Return [x, y] of the center of cell containing provided text 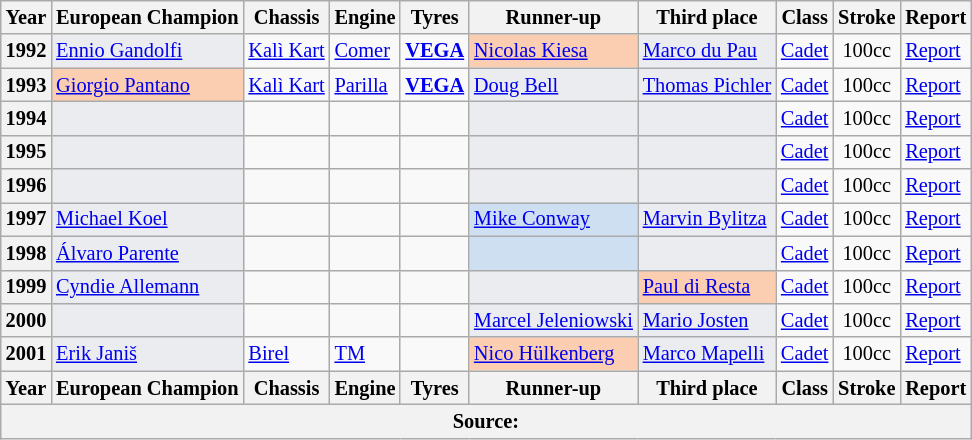
Parilla [366, 85]
Mike Conway [554, 219]
Thomas Pichler [707, 85]
Birel [286, 354]
Mario Josten [707, 320]
Source: [486, 421]
Nico Hülkenberg [554, 354]
2001 [26, 354]
1995 [26, 152]
Marco du Pau [707, 51]
Marco Mapelli [707, 354]
Álvaro Parente [147, 253]
1999 [26, 287]
Michael Koel [147, 219]
1992 [26, 51]
Comer [366, 51]
Paul di Resta [707, 287]
Doug Bell [554, 85]
1996 [26, 186]
TM [366, 354]
Marvin Bylitza [707, 219]
Ennio Gandolfi [147, 51]
1998 [26, 253]
Giorgio Pantano [147, 85]
1994 [26, 118]
1993 [26, 85]
Cyndie Allemann [147, 287]
Nicolas Kiesa [554, 51]
Marcel Jeleniowski [554, 320]
Erik Janiš [147, 354]
2000 [26, 320]
1997 [26, 219]
